Scan for the cell matching the given text and deliver its (X, Y) coordinate at center. 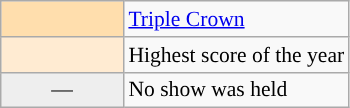
No show was held (236, 90)
Highest score of the year (236, 55)
Triple Crown (236, 19)
— (62, 90)
